From the cell containing the given text, extract its center point as [X, Y] coordinate. 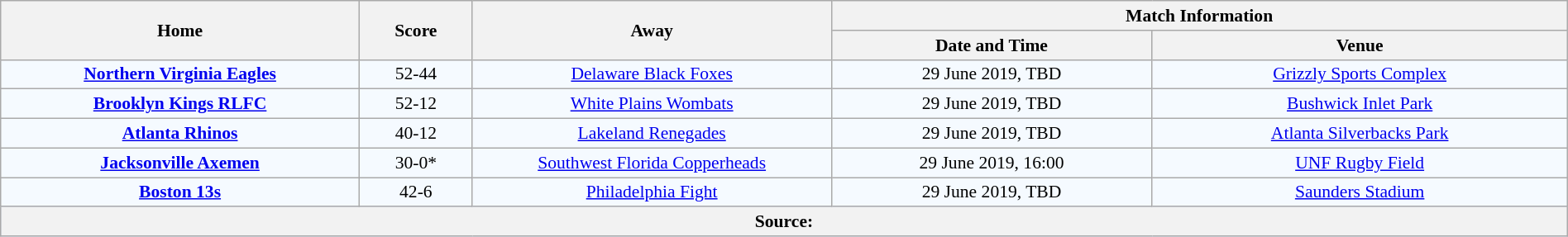
Jacksonville Axemen [180, 163]
40-12 [415, 134]
Philadelphia Fight [652, 192]
30-0* [415, 163]
Boston 13s [180, 192]
Atlanta Silverbacks Park [1360, 134]
52-12 [415, 104]
Score [415, 30]
Grizzly Sports Complex [1360, 74]
Home [180, 30]
White Plains Wombats [652, 104]
42-6 [415, 192]
Away [652, 30]
Southwest Florida Copperheads [652, 163]
Lakeland Renegades [652, 134]
UNF Rugby Field [1360, 163]
Northern Virginia Eagles [180, 74]
Date and Time [992, 45]
Source: [784, 222]
Saunders Stadium [1360, 192]
Match Information [1199, 16]
Bushwick Inlet Park [1360, 104]
Atlanta Rhinos [180, 134]
29 June 2019, 16:00 [992, 163]
52-44 [415, 74]
Delaware Black Foxes [652, 74]
Venue [1360, 45]
Brooklyn Kings RLFC [180, 104]
